Locate the cell with the specified text and output its [x, y] center coordinate. 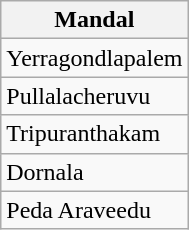
Mandal [94, 20]
Yerragondlapalem [94, 58]
Pullalacheruvu [94, 96]
Peda Araveedu [94, 210]
Tripuranthakam [94, 134]
Dornala [94, 172]
